Capture the cell that displays the provided text and extract its [x, y] central coordinate. 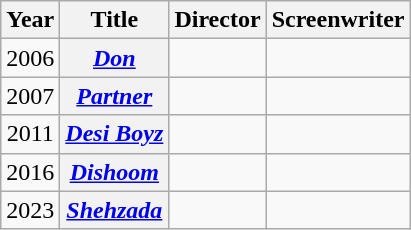
Partner [114, 96]
2007 [30, 96]
Dishoom [114, 172]
Title [114, 20]
2023 [30, 210]
Year [30, 20]
Screenwriter [338, 20]
Desi Boyz [114, 134]
Don [114, 58]
Shehzada [114, 210]
Director [218, 20]
2016 [30, 172]
2011 [30, 134]
2006 [30, 58]
